Provide the (X, Y) coordinate of the cell's center where the given text is located.  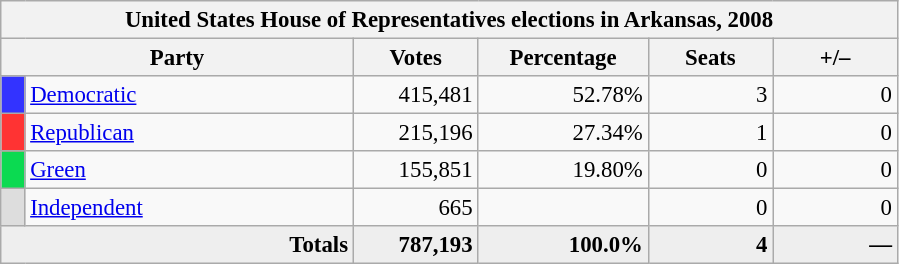
Votes (416, 58)
Green (189, 170)
Party (178, 58)
4 (710, 245)
Republican (189, 133)
215,196 (416, 133)
665 (416, 208)
Democratic (189, 95)
United States House of Representatives elections in Arkansas, 2008 (450, 20)
Totals (178, 245)
27.34% (563, 133)
100.0% (563, 245)
Independent (189, 208)
3 (710, 95)
52.78% (563, 95)
415,481 (416, 95)
1 (710, 133)
787,193 (416, 245)
+/– (836, 58)
Seats (710, 58)
Percentage (563, 58)
19.80% (563, 170)
155,851 (416, 170)
— (836, 245)
